Identify which cell holds the provided text, then report its [X, Y] central coordinate. 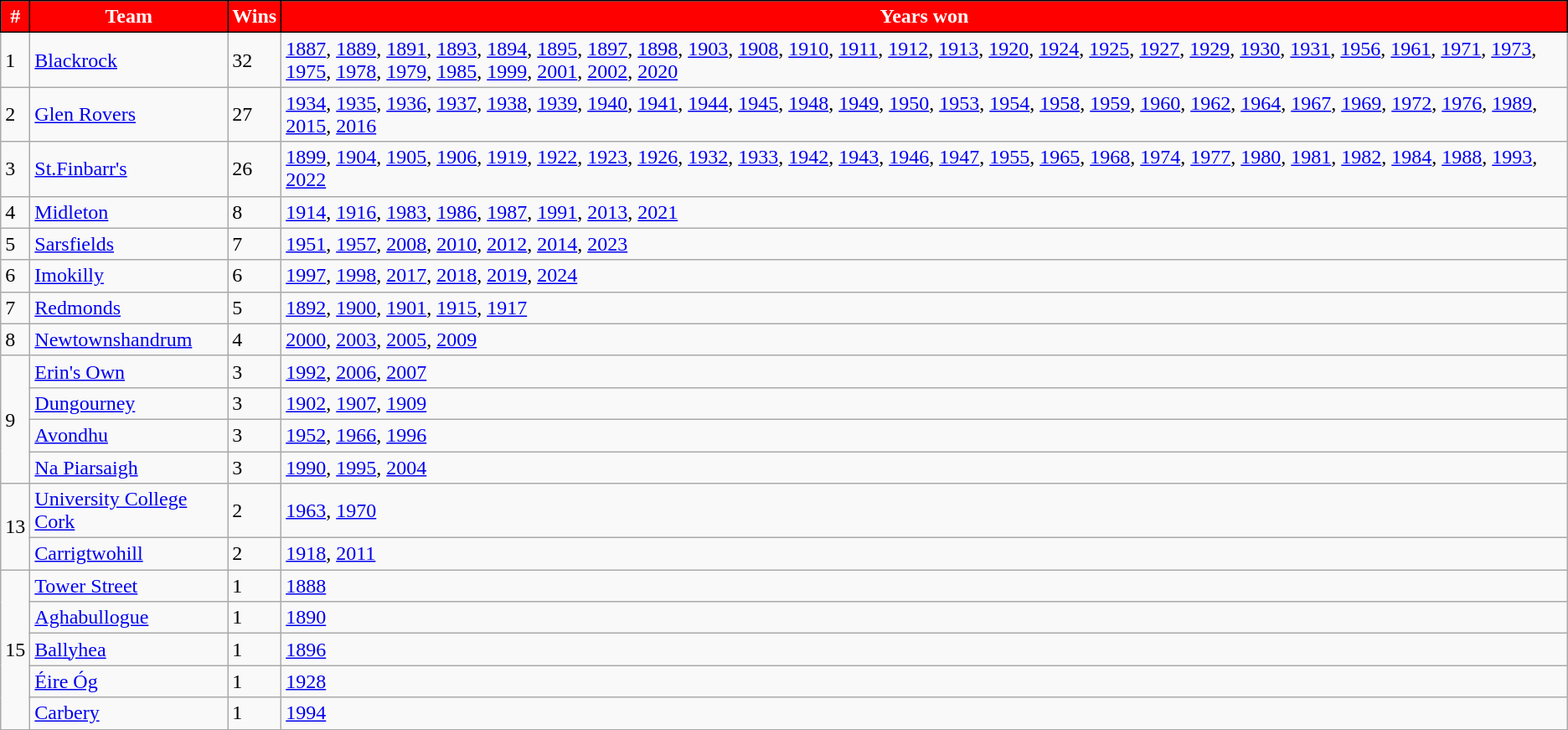
Aghabullogue [129, 618]
University College Cork [129, 511]
13 [15, 526]
1990, 1995, 2004 [925, 467]
1951, 1957, 2008, 2010, 2012, 2014, 2023 [925, 244]
1994 [925, 713]
Carrigtwohill [129, 554]
Sarsfields [129, 244]
1914, 1916, 1983, 1986, 1987, 1991, 2013, 2021 [925, 212]
Team [129, 17]
1963, 1970 [925, 511]
1890 [925, 618]
Na Piarsaigh [129, 467]
1892, 1900, 1901, 1915, 1917 [925, 308]
1902, 1907, 1909 [925, 403]
2000, 2003, 2005, 2009 [925, 339]
1918, 2011 [925, 554]
Newtownshandrum [129, 339]
Glen Rovers [129, 114]
9 [15, 419]
1992, 2006, 2007 [925, 371]
Years won [925, 17]
Dungourney [129, 403]
1952, 1966, 1996 [925, 435]
15 [15, 650]
1888 [925, 586]
27 [255, 114]
# [15, 17]
Midleton [129, 212]
Redmonds [129, 308]
Imokilly [129, 276]
Erin's Own [129, 371]
Avondhu [129, 435]
St.Finbarr's [129, 169]
1896 [925, 650]
Wins [255, 17]
Blackrock [129, 60]
Éire Óg [129, 681]
Tower Street [129, 586]
Carbery [129, 713]
26 [255, 169]
1997, 1998, 2017, 2018, 2019, 2024 [925, 276]
Ballyhea [129, 650]
1928 [925, 681]
32 [255, 60]
